Pinpoint the cell where the given text exists, returning its (X, Y) midpoint coordinate. 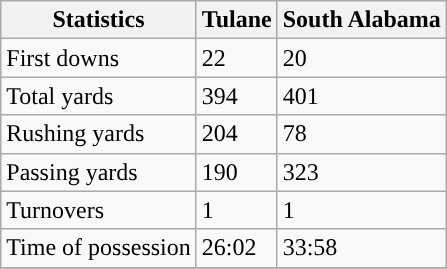
401 (362, 96)
Passing yards (99, 172)
Statistics (99, 20)
204 (236, 134)
First downs (99, 58)
Rushing yards (99, 134)
394 (236, 96)
190 (236, 172)
Turnovers (99, 210)
323 (362, 172)
20 (362, 58)
33:58 (362, 248)
South Alabama (362, 20)
Tulane (236, 20)
78 (362, 134)
Total yards (99, 96)
Time of possession (99, 248)
22 (236, 58)
26:02 (236, 248)
